Locate the cell with the specified text and output its [x, y] center coordinate. 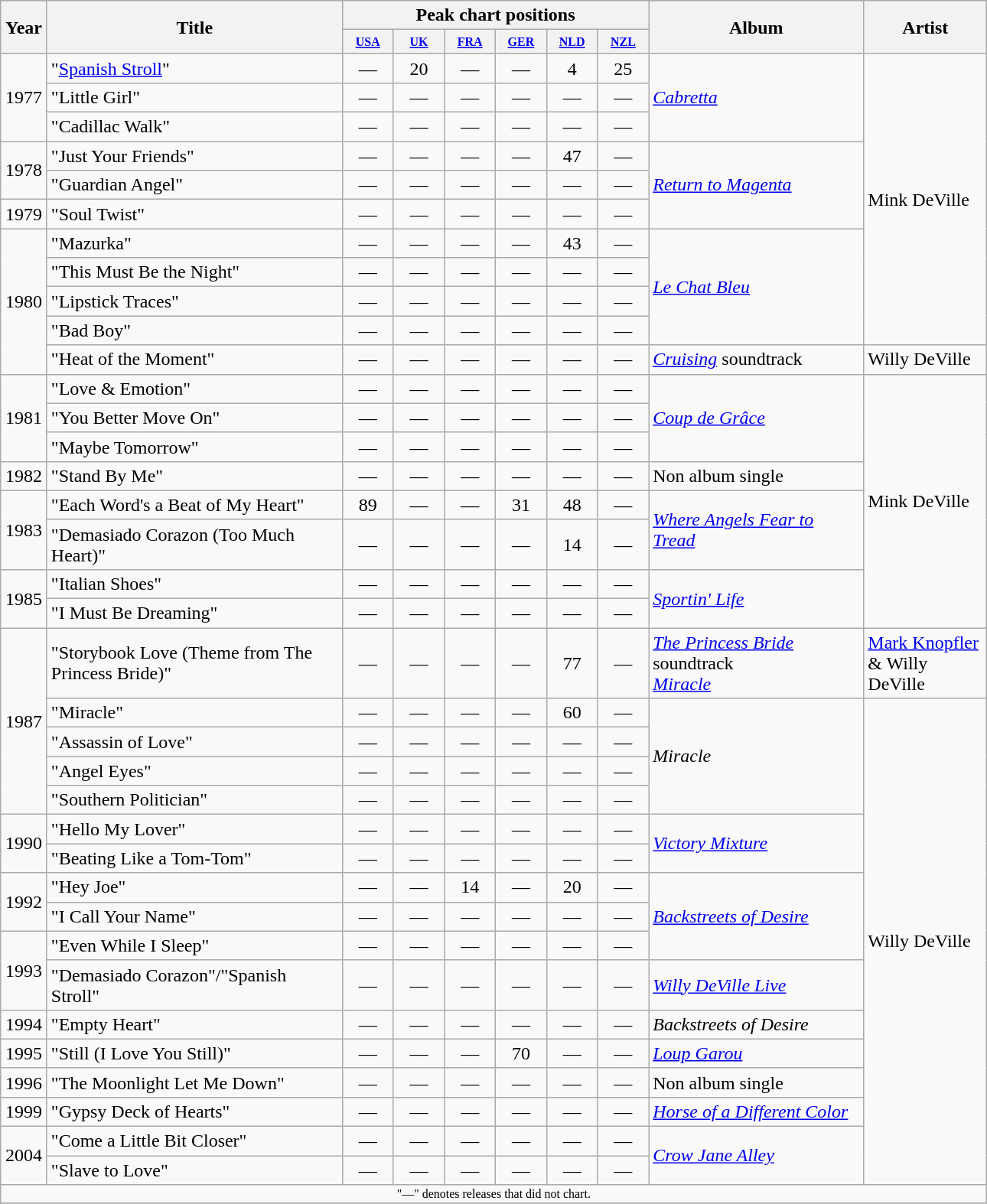
"Cadillac Walk" [194, 127]
89 [367, 505]
"Angel Eyes" [194, 771]
Crow Jane Alley [756, 1156]
43 [572, 243]
"Mazurka" [194, 243]
"Italian Shoes" [194, 584]
Willy DeVille Live [756, 985]
1999 [24, 1112]
1983 [24, 529]
1987 [24, 721]
47 [572, 156]
Title [194, 28]
"Miracle" [194, 713]
1990 [24, 844]
4 [572, 68]
2004 [24, 1156]
1993 [24, 970]
"Hello My Lover" [194, 829]
"Empty Heart" [194, 1024]
Coup de Grâce [756, 418]
Album [756, 28]
"I Must Be Dreaming" [194, 613]
FRA [470, 42]
"Maybe Tomorrow" [194, 447]
"Guardian Angel" [194, 185]
"Heat of the Moment" [194, 360]
"Spanish Stroll" [194, 68]
"Demasiado Corazon (Too Much Heart)" [194, 545]
"Lipstick Traces" [194, 301]
Horse of a Different Color [756, 1112]
"Each Word's a Beat of My Heart" [194, 505]
77 [572, 663]
31 [522, 505]
UK [419, 42]
NZL [623, 42]
"Storybook Love (Theme from The Princess Bride)" [194, 663]
"—" denotes releases that did not chart. [494, 1194]
1980 [24, 301]
48 [572, 505]
"Little Girl" [194, 98]
"Love & Emotion" [194, 389]
1992 [24, 902]
25 [623, 68]
Victory Mixture [756, 844]
Where Angels Fear to Tread [756, 529]
"I Call Your Name" [194, 916]
Mark Knopfler & Willy DeVille [926, 663]
1996 [24, 1082]
"The Moonlight Let Me Down" [194, 1082]
"Demasiado Corazon"/"Spanish Stroll" [194, 985]
1985 [24, 599]
Artist [926, 28]
1982 [24, 476]
"Assassin of Love" [194, 742]
"Soul Twist" [194, 214]
"Southern Politician" [194, 800]
Cabretta [756, 97]
"Come a Little Bit Closer" [194, 1141]
Year [24, 28]
NLD [572, 42]
Cruising soundtrack [756, 360]
"This Must Be the Night" [194, 272]
USA [367, 42]
1994 [24, 1024]
"Hey Joe" [194, 887]
GER [522, 42]
"Even While I Sleep" [194, 945]
The Princess Bride soundtrack Miracle [756, 663]
Sportin' Life [756, 599]
"Just Your Friends" [194, 156]
Return to Magenta [756, 185]
"Beating Like a Tom-Tom" [194, 858]
"Bad Boy" [194, 330]
"Gypsy Deck of Hearts" [194, 1112]
1981 [24, 418]
"Slave to Love" [194, 1170]
Loup Garou [756, 1053]
"Still (I Love You Still)" [194, 1053]
Peak chart positions [495, 15]
"Stand By Me" [194, 476]
Miracle [756, 757]
1977 [24, 97]
Le Chat Bleu [756, 287]
60 [572, 713]
70 [522, 1053]
"You Better Move On" [194, 418]
1978 [24, 171]
1995 [24, 1053]
1979 [24, 214]
